Return [x, y] of the center of cell containing provided text 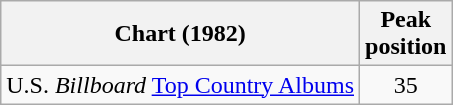
Peakposition [406, 34]
Chart (1982) [180, 34]
35 [406, 85]
U.S. Billboard Top Country Albums [180, 85]
